Detect which cell encompasses the target text, then output its (x, y) center coordinate. 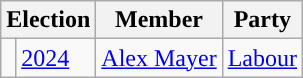
Labour (262, 58)
Party (262, 20)
2024 (56, 58)
Member (159, 20)
Election (48, 20)
Alex Mayer (159, 58)
